Detect which cell encompasses the target text, then output its (x, y) center coordinate. 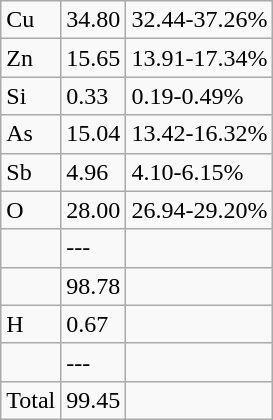
Total (31, 400)
Zn (31, 58)
13.91-17.34% (200, 58)
0.33 (94, 96)
34.80 (94, 20)
4.10-6.15% (200, 172)
H (31, 324)
As (31, 134)
0.67 (94, 324)
28.00 (94, 210)
32.44-37.26% (200, 20)
Cu (31, 20)
98.78 (94, 286)
15.65 (94, 58)
15.04 (94, 134)
13.42-16.32% (200, 134)
0.19-0.49% (200, 96)
99.45 (94, 400)
26.94-29.20% (200, 210)
4.96 (94, 172)
Sb (31, 172)
Si (31, 96)
O (31, 210)
